Scan for the cell matching the given text and deliver its (X, Y) coordinate at center. 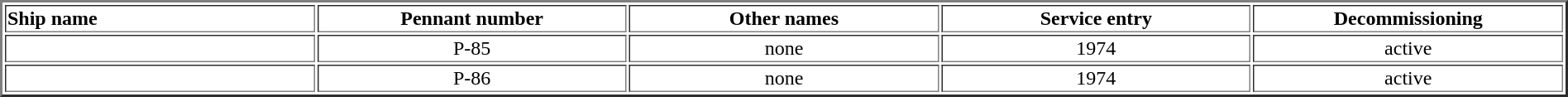
Decommissioning (1408, 18)
Service entry (1096, 18)
Ship name (160, 18)
Pennant number (471, 18)
Other names (784, 18)
P-86 (471, 78)
P-85 (471, 48)
